Extract the [x, y] coordinate from the center of the cell holding the provided text.  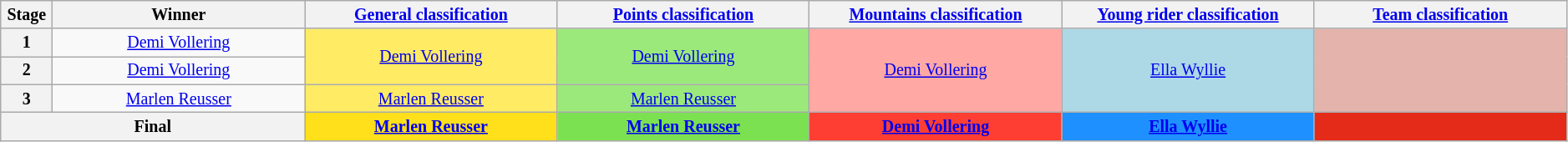
2 [27, 70]
Points classification [683, 15]
Winner [179, 15]
Young rider classification [1188, 15]
1 [27, 43]
General classification [431, 15]
Final [153, 127]
Stage [27, 15]
Mountains classification [936, 15]
3 [27, 99]
Team classification [1440, 15]
